Capture the cell that displays the provided text and extract its (X, Y) central coordinate. 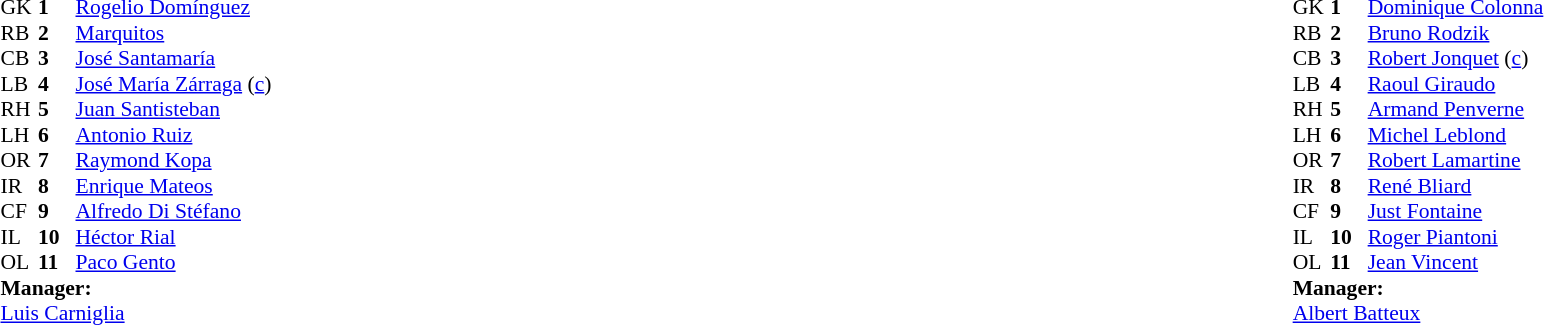
Roger Piantoni (1456, 237)
Paco Gento (174, 263)
Robert Jonquet (c) (1456, 59)
Armand Penverne (1456, 109)
Robert Lamartine (1456, 161)
Juan Santisteban (174, 109)
Michel Leblond (1456, 135)
Bruno Rodzik (1456, 33)
Raymond Kopa (174, 161)
Héctor Rial (174, 237)
Raoul Giraudo (1456, 84)
Alfredo Di Stéfano (174, 211)
Jean Vincent (1456, 263)
Just Fontaine (1456, 211)
Antonio Ruiz (174, 135)
José María Zárraga (c) (174, 84)
René Bliard (1456, 186)
José Santamaría (174, 59)
Marquitos (174, 33)
Enrique Mateos (174, 186)
